From the cell containing the given text, extract its center point as [X, Y] coordinate. 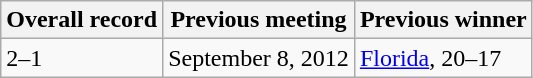
Previous winner [443, 20]
Overall record [82, 20]
2–1 [82, 58]
September 8, 2012 [259, 58]
Florida, 20–17 [443, 58]
Previous meeting [259, 20]
